Return the (X, Y) coordinate for the center point of the cell that contains the specified text.  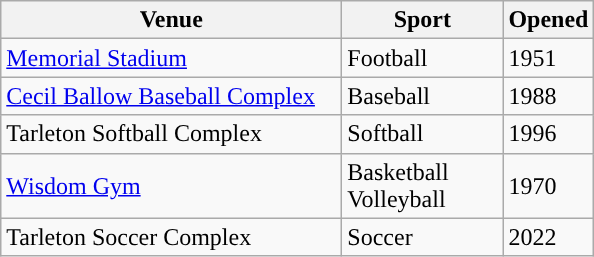
Tarleton Softball Complex (172, 134)
Baseball (422, 96)
Memorial Stadium (172, 58)
1988 (548, 96)
Tarleton Soccer Complex (172, 237)
Opened (548, 20)
Wisdom Gym (172, 186)
Softball (422, 134)
2022 (548, 237)
1970 (548, 186)
Sport (422, 20)
1951 (548, 58)
Venue (172, 20)
1996 (548, 134)
Soccer (422, 237)
Basketball Volleyball (422, 186)
Football (422, 58)
Cecil Ballow Baseball Complex (172, 96)
